Extract the (X, Y) coordinate from the center of the cell holding the provided text.  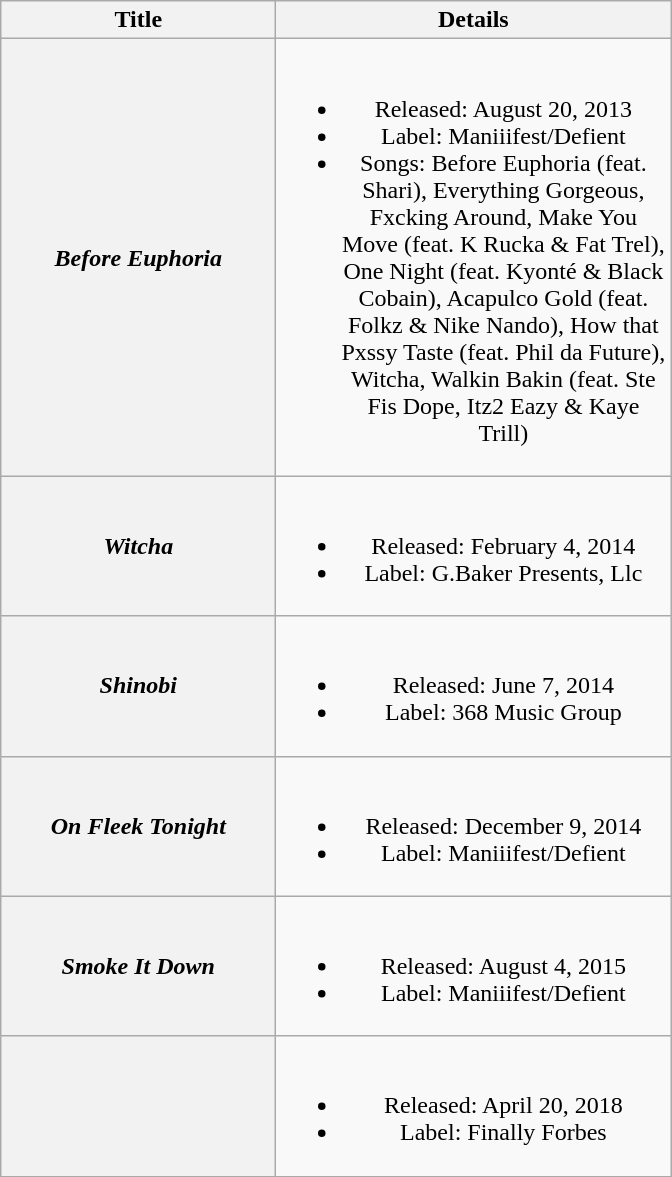
Shinobi (138, 686)
Released: April 20, 2018Label: Finally Forbes (474, 1106)
On Fleek Tonight (138, 826)
Title (138, 20)
Witcha (138, 546)
Released: August 4, 2015Label: Maniiifest/Defient (474, 966)
Before Euphoria (138, 258)
Released: December 9, 2014Label: Maniiifest/Defient (474, 826)
Released: February 4, 2014Label: G.Baker Presents, Llc (474, 546)
Released: June 7, 2014Label: 368 Music Group (474, 686)
Details (474, 20)
Smoke It Down (138, 966)
